Pinpoint the cell where the given text exists, returning its (X, Y) midpoint coordinate. 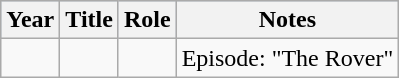
Role (147, 20)
Title (90, 20)
Year (30, 20)
Episode: "The Rover" (288, 58)
Notes (288, 20)
